Detect which cell encompasses the target text, then output its (x, y) center coordinate. 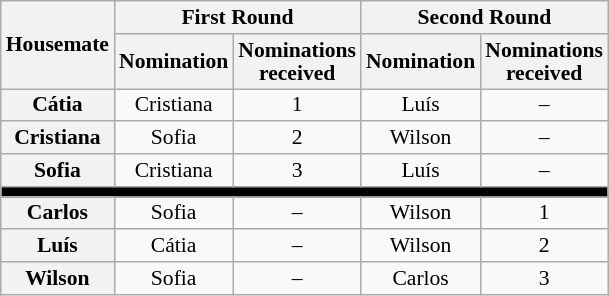
Housemate (58, 45)
First Round (238, 18)
Second Round (484, 18)
